For the text-containing cell, return its midpoint in [X, Y] coordinate format. 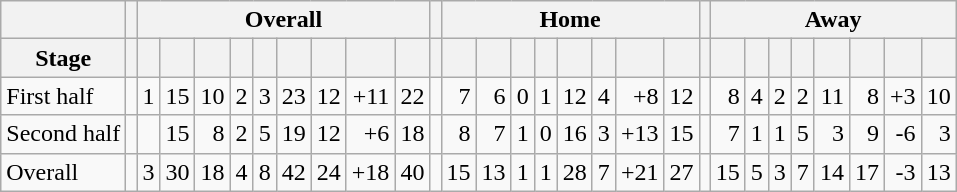
+18 [370, 172]
30 [178, 172]
Second half [64, 134]
Stage [64, 58]
16 [574, 134]
-6 [904, 134]
14 [832, 172]
6 [494, 96]
+6 [370, 134]
+3 [904, 96]
+13 [640, 134]
+11 [370, 96]
22 [412, 96]
24 [328, 172]
+8 [640, 96]
+21 [640, 172]
17 [866, 172]
23 [294, 96]
42 [294, 172]
9 [866, 134]
19 [294, 134]
28 [574, 172]
Away [833, 20]
11 [832, 96]
27 [682, 172]
-3 [904, 172]
40 [412, 172]
Home [570, 20]
First half [64, 96]
